Extract the (x, y) coordinate from the center of the cell holding the provided text.  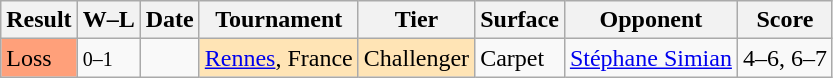
Carpet (520, 58)
Result (39, 20)
Challenger (416, 58)
Rennes, France (278, 58)
4–6, 6–7 (784, 58)
0–1 (108, 58)
Score (784, 20)
Opponent (650, 20)
Tier (416, 20)
Tournament (278, 20)
W–L (108, 20)
Date (170, 20)
Loss (39, 58)
Surface (520, 20)
Stéphane Simian (650, 58)
